Find where the given text appears and provide that cell's center as [x, y] coordinate. 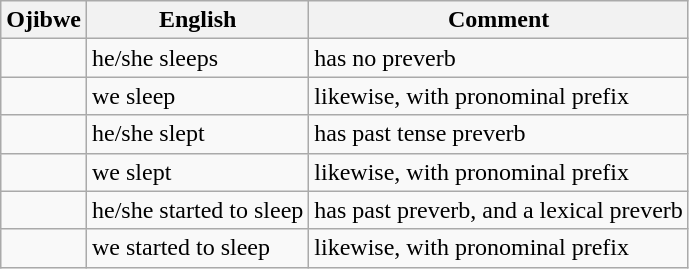
we started to sleep [197, 248]
we sleep [197, 96]
has no preverb [499, 58]
he/she started to sleep [197, 210]
English [197, 20]
Ojibwe [44, 20]
has past tense preverb [499, 134]
Comment [499, 20]
we slept [197, 172]
has past preverb, and a lexical preverb [499, 210]
he/she slept [197, 134]
he/she sleeps [197, 58]
